Capture the cell that displays the provided text and extract its (X, Y) central coordinate. 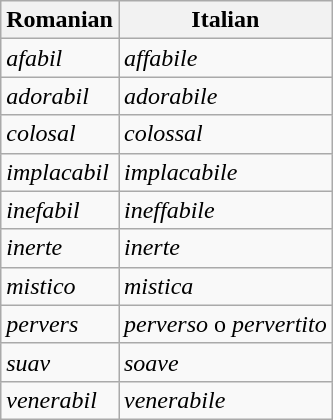
ineffabile (225, 210)
colosal (60, 134)
pervers (60, 324)
soave (225, 362)
venerabil (60, 400)
perverso o pervertito (225, 324)
adorabile (225, 96)
colossal (225, 134)
afabil (60, 58)
implacabil (60, 172)
venerabile (225, 400)
suav (60, 362)
mistica (225, 286)
Romanian (60, 20)
Italian (225, 20)
implacabile (225, 172)
mistico (60, 286)
affabile (225, 58)
inefabil (60, 210)
adorabil (60, 96)
